Locate the cell with the specified text and output its [x, y] center coordinate. 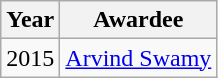
Arvind Swamy [138, 58]
Year [30, 20]
Awardee [138, 20]
2015 [30, 58]
